For the text-containing cell, return its midpoint in (X, Y) coordinate format. 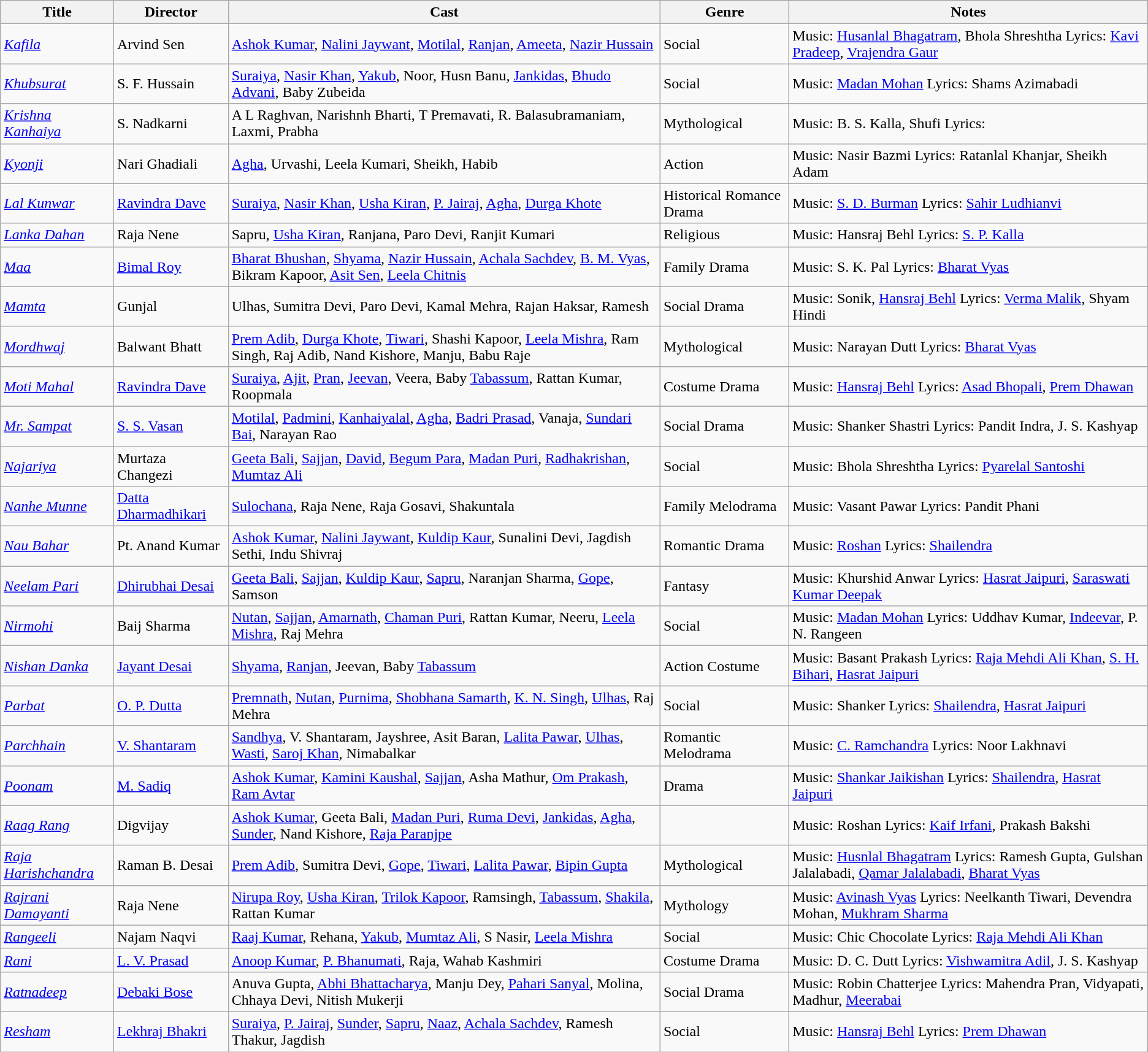
Mordhwaj (58, 346)
Music: Basant Prakash Lyrics: Raja Mehdi Ali Khan, S. H. Bihari, Hasrat Jaipuri (969, 666)
A L Raghvan, Narishnh Bharti, T Premavati, R. Balasubramaniam, Laxmi, Prabha (444, 124)
Music: Hansraj Behl Lyrics: Asad Bhopali, Prem Dhawan (969, 386)
Sulochana, Raja Nene, Raja Gosavi, Shakuntala (444, 507)
Director (170, 12)
Music: Avinash Vyas Lyrics: Neelkanth Tiwari, Devendra Mohan, Mukhram Sharma (969, 905)
Raja Harishchandra (58, 865)
Mythology (724, 905)
Action (724, 163)
Baij Sharma (170, 626)
Pt. Anand Kumar (170, 546)
L. V. Prasad (170, 960)
Geeta Bali, Sajjan, Kuldip Kaur, Sapru, Naranjan Sharma, Gope, Samson (444, 586)
Music: Sonik, Hansraj Behl Lyrics: Verma Malik, Shyam Hindi (969, 307)
Mamta (58, 307)
Title (58, 12)
Balwant Bhatt (170, 346)
Poonam (58, 785)
Music: Narayan Dutt Lyrics: Bharat Vyas (969, 346)
Romantic Drama (724, 546)
Murtaza Changezi (170, 466)
Nanhe Munne (58, 507)
Nishan Danka (58, 666)
Music: Madan Mohan Lyrics: Uddhav Kumar, Indeevar, P. N. Rangeen (969, 626)
V. Shantaram (170, 746)
Resham (58, 1032)
Nari Ghadiali (170, 163)
Family Drama (724, 266)
Jayant Desai (170, 666)
Music: Chic Chocolate Lyrics: Raja Mehdi Ali Khan (969, 937)
Lanka Dahan (58, 235)
Music: S. K. Pal Lyrics: Bharat Vyas (969, 266)
Maa (58, 266)
Historical Romance Drama (724, 204)
Agha, Urvashi, Leela Kumari, Sheikh, Habib (444, 163)
Music: Hansraj Behl Lyrics: S. P. Kalla (969, 235)
Lal Kunwar (58, 204)
Music: Husanlal Bhagatram, Bhola Shreshtha Lyrics: Kavi Pradeep, Vrajendra Gaur (969, 44)
Prem Adib, Sumitra Devi, Gope, Tiwari, Lalita Pawar, Bipin Gupta (444, 865)
Music: C. Ramchandra Lyrics: Noor Lakhnavi (969, 746)
Prem Adib, Durga Khote, Tiwari, Shashi Kapoor, Leela Mishra, Ram Singh, Raj Adib, Nand Kishore, Manju, Babu Raje (444, 346)
Rangeeli (58, 937)
Music: Bhola Shreshtha Lyrics: Pyarelal Santoshi (969, 466)
Ashok Kumar, Kamini Kaushal, Sajjan, Asha Mathur, Om Prakash, Ram Avtar (444, 785)
Suraiya, Nasir Khan, Usha Kiran, P. Jairaj, Agha, Durga Khote (444, 204)
Parbat (58, 705)
Family Melodrama (724, 507)
Lekhraj Bhakri (170, 1032)
Motilal, Padmini, Kanhaiyalal, Agha, Badri Prasad, Vanaja, Sundari Bai, Narayan Rao (444, 426)
Dhirubhai Desai (170, 586)
Music: Roshan Lyrics: Kaif Irfani, Prakash Bakshi (969, 826)
Rani (58, 960)
Notes (969, 12)
Khubsurat (58, 83)
Shyama, Ranjan, Jeevan, Baby Tabassum (444, 666)
Arvind Sen (170, 44)
Debaki Bose (170, 991)
Bimal Roy (170, 266)
S. F. Hussain (170, 83)
Neelam Pari (58, 586)
S. S. Vasan (170, 426)
Ashok Kumar, Nalini Jaywant, Motilal, Ranjan, Ameeta, Nazir Hussain (444, 44)
S. Nadkarni (170, 124)
Religious (724, 235)
Suraiya, P. Jairaj, Sunder, Sapru, Naaz, Achala Sachdev, Ramesh Thakur, Jagdish (444, 1032)
Nau Bahar (58, 546)
O. P. Dutta (170, 705)
Premnath, Nutan, Purnima, Shobhana Samarth, K. N. Singh, Ulhas, Raj Mehra (444, 705)
Raag Rang (58, 826)
Ulhas, Sumitra Devi, Paro Devi, Kamal Mehra, Rajan Haksar, Ramesh (444, 307)
Nutan, Sajjan, Amarnath, Chaman Puri, Rattan Kumar, Neeru, Leela Mishra, Raj Mehra (444, 626)
Music: Shankar Jaikishan Lyrics: Shailendra, Hasrat Jaipuri (969, 785)
Music: Roshan Lyrics: Shailendra (969, 546)
Music: D. C. Dutt Lyrics: Vishwamitra Adil, J. S. Kashyap (969, 960)
Suraiya, Ajit, Pran, Jeevan, Veera, Baby Tabassum, Rattan Kumar, Roopmala (444, 386)
Kyonji (58, 163)
Romantic Melodrama (724, 746)
Music: Hansraj Behl Lyrics: Prem Dhawan (969, 1032)
M. Sadiq (170, 785)
Rajrani Damayanti (58, 905)
Kafila (58, 44)
Ashok Kumar, Geeta Bali, Madan Puri, Ruma Devi, Jankidas, Agha, Sunder, Nand Kishore, Raja Paranjpe (444, 826)
Digvijay (170, 826)
Music: Madan Mohan Lyrics: Shams Azimabadi (969, 83)
Action Costume (724, 666)
Ratnadeep (58, 991)
Moti Mahal (58, 386)
Nirupa Roy, Usha Kiran, Trilok Kapoor, Ramsingh, Tabassum, Shakila, Rattan Kumar (444, 905)
Anoop Kumar, P. Bhanumati, Raja, Wahab Kashmiri (444, 960)
Music: Khurshid Anwar Lyrics: Hasrat Jaipuri, Saraswati Kumar Deepak (969, 586)
Raaj Kumar, Rehana, Yakub, Mumtaz Ali, S Nasir, Leela Mishra (444, 937)
Music: B. S. Kalla, Shufi Lyrics: (969, 124)
Najam Naqvi (170, 937)
Datta Dharmadhikari (170, 507)
Music: Vasant Pawar Lyrics: Pandit Phani (969, 507)
Ashok Kumar, Nalini Jaywant, Kuldip Kaur, Sunalini Devi, Jagdish Sethi, Indu Shivraj (444, 546)
Mr. Sampat (58, 426)
Music: S. D. Burman Lyrics: Sahir Ludhianvi (969, 204)
Cast (444, 12)
Sapru, Usha Kiran, Ranjana, Paro Devi, Ranjit Kumari (444, 235)
Music: Robin Chatterjee Lyrics: Mahendra Pran, Vidyapati, Madhur, Meerabai (969, 991)
Parchhain (58, 746)
Anuva Gupta, Abhi Bhattacharya, Manju Dey, Pahari Sanyal, Molina, Chhaya Devi, Nitish Mukerji (444, 991)
Raman B. Desai (170, 865)
Music: Shanker Lyrics: Shailendra, Hasrat Jaipuri (969, 705)
Fantasy (724, 586)
Drama (724, 785)
Bharat Bhushan, Shyama, Nazir Hussain, Achala Sachdev, B. M. Vyas, Bikram Kapoor, Asit Sen, Leela Chitnis (444, 266)
Nirmohi (58, 626)
Music: Husnlal Bhagatram Lyrics: Ramesh Gupta, Gulshan Jalalabadi, Qamar Jalalabadi, Bharat Vyas (969, 865)
Gunjal (170, 307)
Music: Shanker Shastri Lyrics: Pandit Indra, J. S. Kashyap (969, 426)
Music: Nasir Bazmi Lyrics: Ratanlal Khanjar, Sheikh Adam (969, 163)
Sandhya, V. Shantaram, Jayshree, Asit Baran, Lalita Pawar, Ulhas, Wasti, Saroj Khan, Nimabalkar (444, 746)
Krishna Kanhaiya (58, 124)
Suraiya, Nasir Khan, Yakub, Noor, Husn Banu, Jankidas, Bhudo Advani, Baby Zubeida (444, 83)
Genre (724, 12)
Geeta Bali, Sajjan, David, Begum Para, Madan Puri, Radhakrishan, Mumtaz Ali (444, 466)
Najariya (58, 466)
